From the cell containing the given text, extract its center point as (X, Y) coordinate. 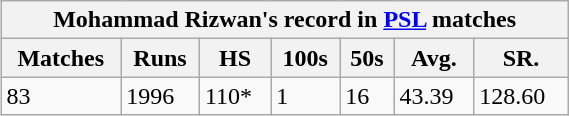
Matches (61, 58)
1996 (160, 96)
SR. (522, 58)
Mohammad Rizwan's record in PSL matches (284, 20)
1 (306, 96)
HS (234, 58)
43.39 (434, 96)
100s (306, 58)
128.60 (522, 96)
Runs (160, 58)
16 (367, 96)
50s (367, 58)
83 (61, 96)
Avg. (434, 58)
110* (234, 96)
